Find where the given text appears and provide that cell's center as [X, Y] coordinate. 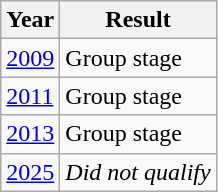
2009 [30, 58]
Result [138, 20]
Did not qualify [138, 172]
2025 [30, 172]
2013 [30, 134]
2011 [30, 96]
Year [30, 20]
